Return (x, y) of the center of cell containing provided text 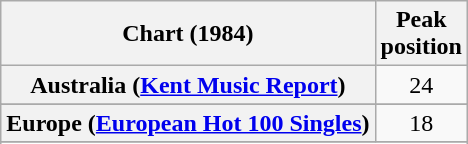
24 (421, 85)
Peakposition (421, 34)
Chart (1984) (188, 34)
Europe (European Hot 100 Singles) (188, 123)
18 (421, 123)
Australia (Kent Music Report) (188, 85)
